Locate the cell with the specified text and output its (x, y) center coordinate. 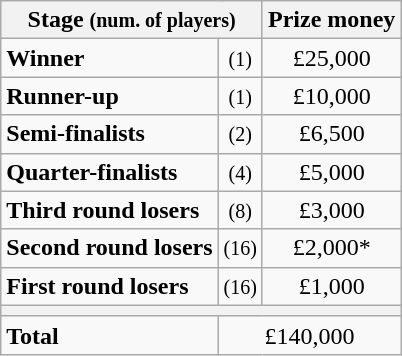
(8) (240, 210)
£10,000 (331, 96)
£3,000 (331, 210)
£140,000 (310, 335)
Total (110, 335)
Winner (110, 58)
Quarter-finalists (110, 172)
£2,000* (331, 248)
Second round losers (110, 248)
£6,500 (331, 134)
Prize money (331, 20)
Runner-up (110, 96)
Semi-finalists (110, 134)
£5,000 (331, 172)
(4) (240, 172)
Stage (num. of players) (132, 20)
£1,000 (331, 286)
£25,000 (331, 58)
(2) (240, 134)
Third round losers (110, 210)
First round losers (110, 286)
